From the cell containing the given text, extract its center point as [X, Y] coordinate. 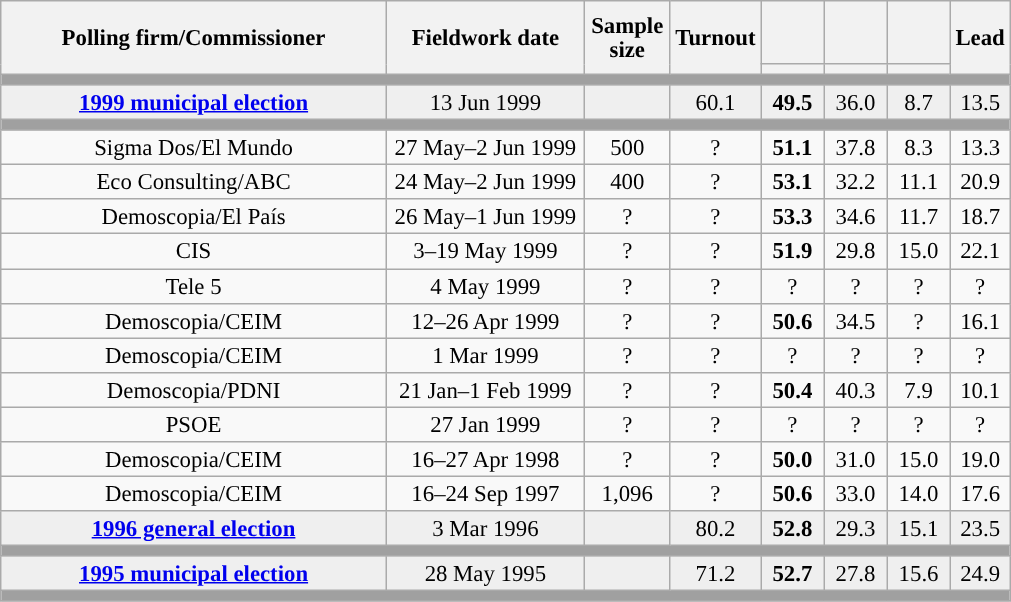
Lead [980, 38]
11.7 [918, 218]
26 May–1 Jun 1999 [485, 218]
17.6 [980, 494]
Demoscopia/El País [194, 218]
Demoscopia/PDNI [194, 390]
1996 general election [194, 528]
Tele 5 [194, 286]
16.1 [980, 320]
1 Mar 1999 [485, 356]
34.6 [856, 218]
31.0 [856, 460]
71.2 [716, 574]
12–26 Apr 1999 [485, 320]
7.9 [918, 390]
Sigma Dos/El Mundo [194, 148]
13.3 [980, 148]
53.3 [792, 218]
50.0 [792, 460]
PSOE [194, 424]
24 May–2 Jun 1999 [485, 182]
3 Mar 1996 [485, 528]
Turnout [716, 38]
28 May 1995 [485, 574]
29.8 [856, 252]
20.9 [980, 182]
13 Jun 1999 [485, 102]
37.8 [856, 148]
3–19 May 1999 [485, 252]
40.3 [856, 390]
15.6 [918, 574]
400 [627, 182]
49.5 [792, 102]
52.8 [792, 528]
53.1 [792, 182]
Sample size [627, 38]
51.1 [792, 148]
22.1 [980, 252]
4 May 1999 [485, 286]
33.0 [856, 494]
27 Jan 1999 [485, 424]
Fieldwork date [485, 38]
27 May–2 Jun 1999 [485, 148]
16–24 Sep 1997 [485, 494]
10.1 [980, 390]
23.5 [980, 528]
14.0 [918, 494]
50.4 [792, 390]
15.1 [918, 528]
80.2 [716, 528]
1999 municipal election [194, 102]
21 Jan–1 Feb 1999 [485, 390]
34.5 [856, 320]
8.3 [918, 148]
1,096 [627, 494]
51.9 [792, 252]
CIS [194, 252]
29.3 [856, 528]
16–27 Apr 1998 [485, 460]
27.8 [856, 574]
13.5 [980, 102]
60.1 [716, 102]
52.7 [792, 574]
1995 municipal election [194, 574]
500 [627, 148]
Eco Consulting/ABC [194, 182]
Polling firm/Commissioner [194, 38]
8.7 [918, 102]
36.0 [856, 102]
32.2 [856, 182]
19.0 [980, 460]
11.1 [918, 182]
18.7 [980, 218]
24.9 [980, 574]
